Search for the cell housing the specified text and yield its [X, Y] center coordinate. 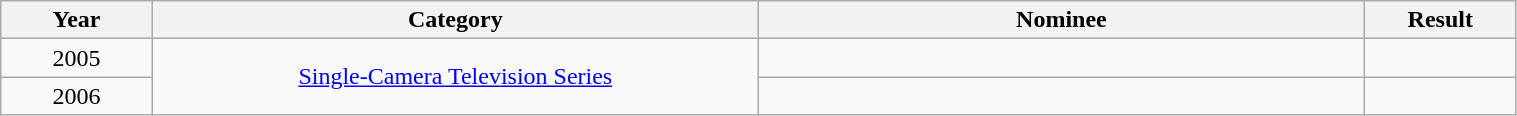
Nominee [1061, 20]
Category [455, 20]
2005 [77, 58]
Result [1440, 20]
Single-Camera Television Series [455, 77]
2006 [77, 96]
Year [77, 20]
